Return (X, Y) of the center of cell containing provided text 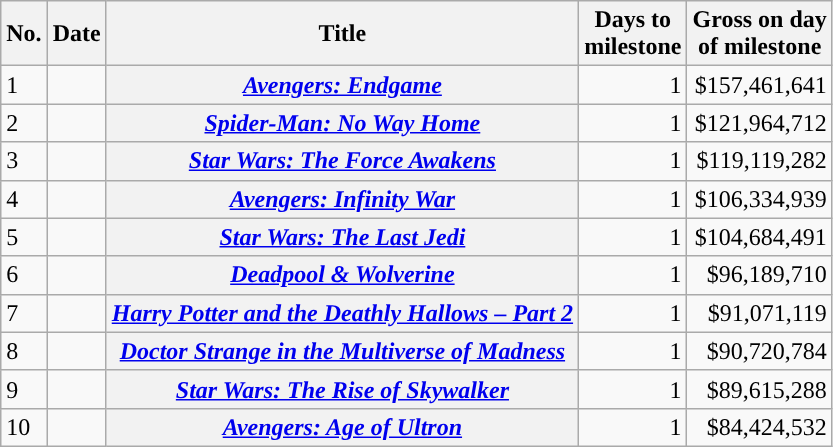
6 (24, 275)
Spider-Man: No Way Home (342, 123)
Avengers: Age of Ultron (342, 427)
Date (76, 34)
9 (24, 389)
Star Wars: The Last Jedi (342, 237)
7 (24, 313)
$119,119,282 (760, 161)
Star Wars: The Rise of Skywalker (342, 389)
Harry Potter and the Deathly Hallows – Part 2 (342, 313)
$91,071,119 (760, 313)
3 (24, 161)
Star Wars: The Force Awakens (342, 161)
$84,424,532 (760, 427)
$104,684,491 (760, 237)
$96,189,710 (760, 275)
Avengers: Infinity War (342, 199)
No. (24, 34)
Avengers: Endgame (342, 85)
$90,720,784 (760, 351)
Title (342, 34)
Days to milestone (633, 34)
Deadpool & Wolverine (342, 275)
10 (24, 427)
$106,334,939 (760, 199)
Gross on day of milestone (760, 34)
$121,964,712 (760, 123)
2 (24, 123)
4 (24, 199)
Doctor Strange in the Multiverse of Madness (342, 351)
5 (24, 237)
$157,461,641 (760, 85)
8 (24, 351)
$89,615,288 (760, 389)
